Return (x, y) of the center of cell containing provided text 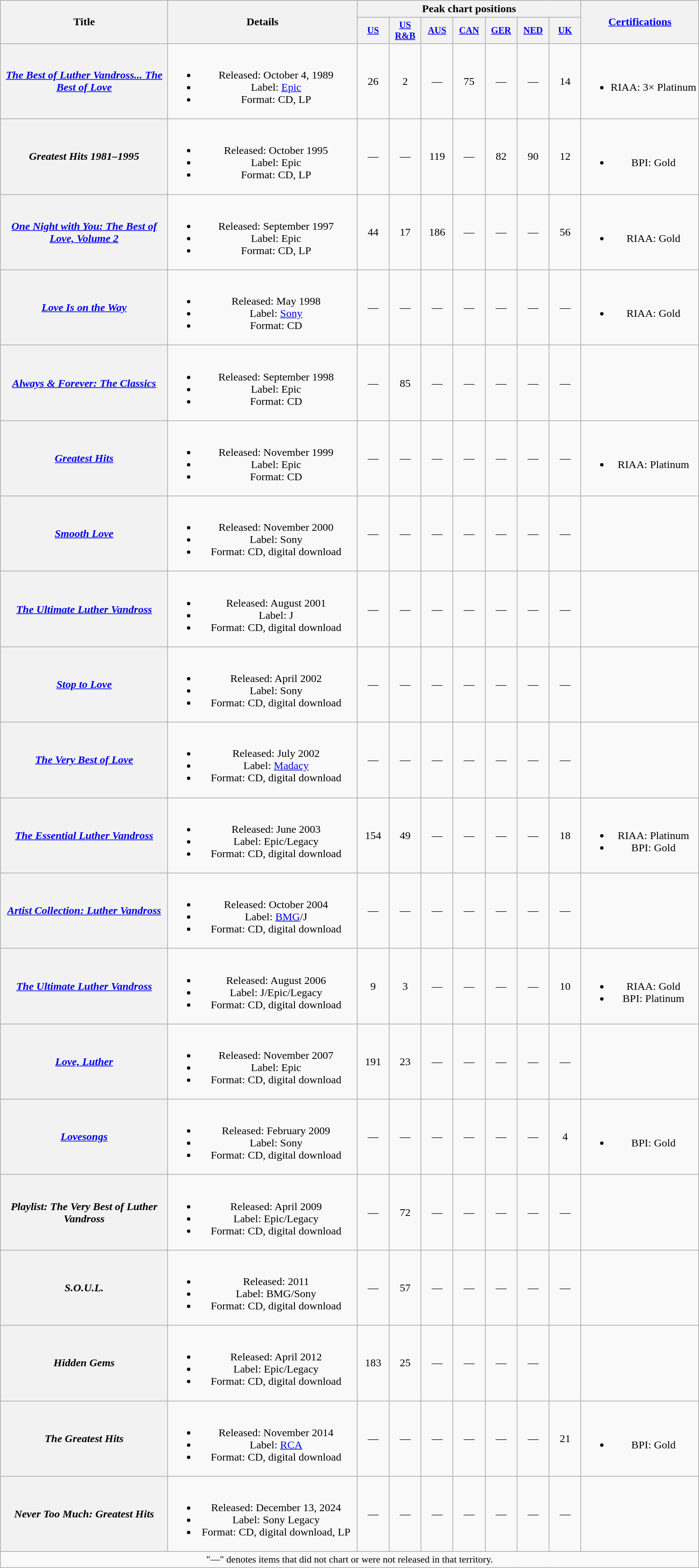
Released: December 13, 2024Label: Sony LegacyFormat: CD, digital download, LP (263, 1514)
GER (501, 31)
183 (373, 1363)
23 (405, 1062)
4 (565, 1137)
57 (405, 1287)
Released: September 1998Label: EpicFormat: CD (263, 383)
The Essential Luther Vandross (84, 835)
Released: August 2001Label: JFormat: CD, digital download (263, 609)
Released: February 2009Label: SonyFormat: CD, digital download (263, 1137)
Released: July 2002Label: MadacyFormat: CD, digital download (263, 760)
75 (469, 81)
Never Too Much: Greatest Hits (84, 1514)
USR&B (405, 31)
Lovesongs (84, 1137)
The Best of Luther Vandross... The Best of Love (84, 81)
25 (405, 1363)
Released: April 2012Label: Epic/LegacyFormat: CD, digital download (263, 1363)
49 (405, 835)
RIAA: Platinum (640, 459)
Greatest Hits 1981–1995 (84, 157)
Released: October 4, 1989Label: EpicFormat: CD, LP (263, 81)
154 (373, 835)
Certifications (640, 22)
85 (405, 383)
44 (373, 232)
186 (437, 232)
"—" denotes items that did not chart or were not released in that territory. (349, 1560)
Peak chart positions (469, 9)
Released: April 2002Label: SonyFormat: CD, digital download (263, 684)
90 (533, 157)
17 (405, 232)
Smooth Love (84, 533)
Released: November 2014Label: RCAFormat: CD, digital download (263, 1439)
AUS (437, 31)
One Night with You: The Best of Love, Volume 2 (84, 232)
The Very Best of Love (84, 760)
Released: May 1998Label: SonyFormat: CD (263, 308)
3 (405, 986)
Playlist: The Very Best of Luther Vandross (84, 1212)
26 (373, 81)
Greatest Hits (84, 459)
NED (533, 31)
RIAA: 3× Platinum (640, 81)
9 (373, 986)
Released: October 1995Label: EpicFormat: CD, LP (263, 157)
Details (263, 22)
18 (565, 835)
Title (84, 22)
14 (565, 81)
56 (565, 232)
CAN (469, 31)
191 (373, 1062)
Released: 2011Label: BMG/SonyFormat: CD, digital download (263, 1287)
S.O.U.L. (84, 1287)
119 (437, 157)
2 (405, 81)
US (373, 31)
Released: November 2000Label: SonyFormat: CD, digital download (263, 533)
Love, Luther (84, 1062)
Hidden Gems (84, 1363)
Love Is on the Way (84, 308)
21 (565, 1439)
72 (405, 1212)
10 (565, 986)
Released: November 2007Label: EpicFormat: CD, digital download (263, 1062)
Released: April 2009Label: Epic/LegacyFormat: CD, digital download (263, 1212)
Always & Forever: The Classics (84, 383)
The Greatest Hits (84, 1439)
12 (565, 157)
RIAA: PlatinumBPI: Gold (640, 835)
Released: November 1999Label: EpicFormat: CD (263, 459)
Released: June 2003Label: Epic/LegacyFormat: CD, digital download (263, 835)
UK (565, 31)
Released: October 2004Label: BMG/JFormat: CD, digital download (263, 911)
Artist Collection: Luther Vandross (84, 911)
82 (501, 157)
RIAA: GoldBPI: Platinum (640, 986)
Stop to Love (84, 684)
Released: August 2006Label: J/Epic/LegacyFormat: CD, digital download (263, 986)
Released: September 1997Label: EpicFormat: CD, LP (263, 232)
